For the text-containing cell, return its midpoint in [x, y] coordinate format. 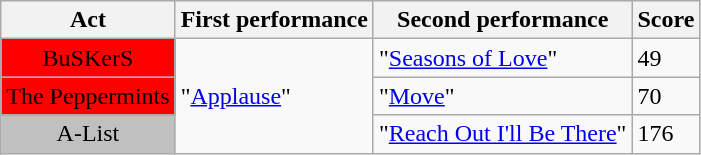
"Move" [502, 96]
Score [666, 20]
First performance [274, 20]
The Peppermints [88, 96]
"Applause" [274, 96]
"Reach Out I'll Be There" [502, 134]
Act [88, 20]
BuSKerS [88, 58]
A-List [88, 134]
49 [666, 58]
Second performance [502, 20]
"Seasons of Love" [502, 58]
176 [666, 134]
70 [666, 96]
